Pinpoint the cell where the given text exists, returning its (X, Y) midpoint coordinate. 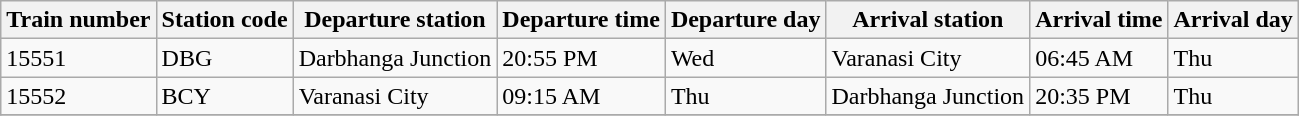
Arrival station (928, 20)
06:45 AM (1099, 58)
20:55 PM (582, 58)
Arrival day (1233, 20)
BCY (224, 96)
Departure time (582, 20)
15551 (78, 58)
15552 (78, 96)
09:15 AM (582, 96)
Departure station (395, 20)
Arrival time (1099, 20)
Station code (224, 20)
Train number (78, 20)
20:35 PM (1099, 96)
Departure day (746, 20)
DBG (224, 58)
Wed (746, 58)
